Detect which cell encompasses the target text, then output its (X, Y) center coordinate. 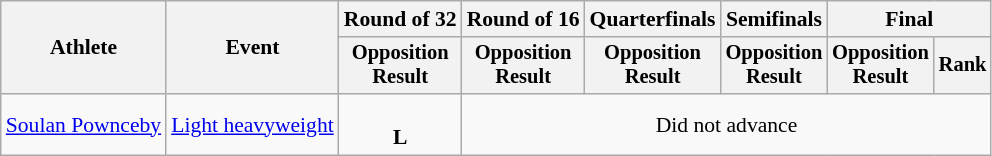
Rank (963, 66)
Athlete (84, 48)
Round of 32 (400, 19)
Event (252, 48)
Final (909, 19)
Quarterfinals (653, 19)
Round of 16 (524, 19)
L (400, 124)
Soulan Pownceby (84, 124)
Light heavyweight (252, 124)
Semifinals (774, 19)
Did not advance (727, 124)
